Find where the given text appears and provide that cell's center as (x, y) coordinate. 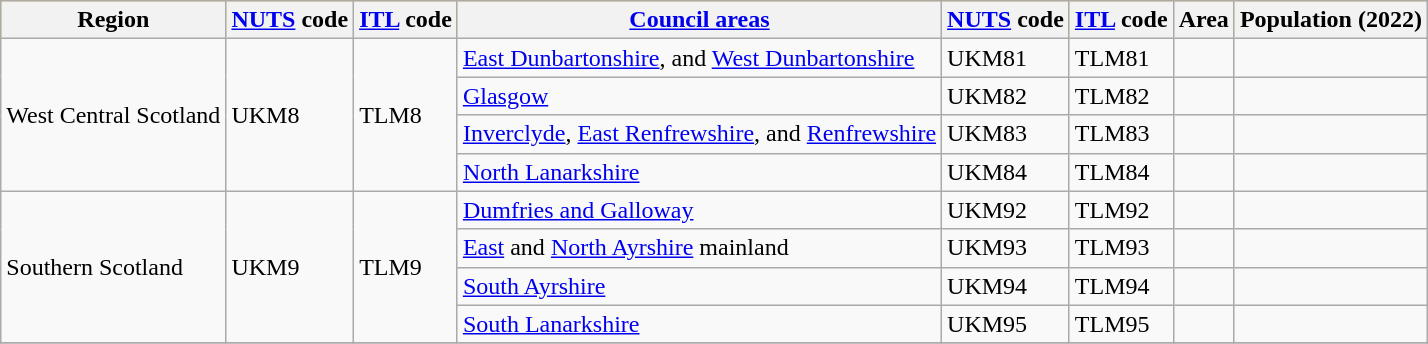
Dumfries and Galloway (699, 210)
TLM83 (1121, 134)
TLM9 (406, 267)
TLM93 (1121, 248)
Inverclyde, East Renfrewshire, and Renfrewshire (699, 134)
West Central Scotland (114, 115)
Council areas (699, 20)
TLM95 (1121, 324)
UKM83 (1006, 134)
TLM94 (1121, 286)
TLM8 (406, 115)
UKM95 (1006, 324)
UKM93 (1006, 248)
UKM82 (1006, 96)
UKM94 (1006, 286)
Area (1204, 20)
UKM8 (290, 115)
Southern Scotland (114, 267)
UKM84 (1006, 172)
North Lanarkshire (699, 172)
TLM81 (1121, 58)
East and North Ayrshire mainland (699, 248)
TLM92 (1121, 210)
Glasgow (699, 96)
Population (2022) (1330, 20)
UKM81 (1006, 58)
UKM9 (290, 267)
East Dunbartonshire, and West Dunbartonshire (699, 58)
South Lanarkshire (699, 324)
TLM84 (1121, 172)
South Ayrshire (699, 286)
TLM82 (1121, 96)
UKM92 (1006, 210)
Region (114, 20)
